For the text-containing cell, return its midpoint in [X, Y] coordinate format. 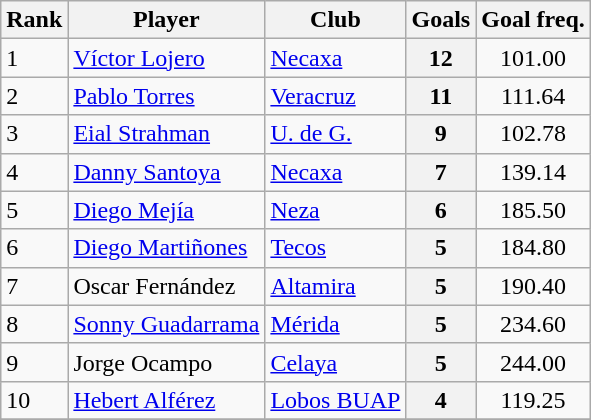
1 [34, 58]
Eial Strahman [166, 134]
Víctor Lojero [166, 58]
Diego Martiñones [166, 248]
101.00 [534, 58]
11 [441, 96]
Jorge Ocampo [166, 362]
12 [441, 58]
Danny Santoya [166, 172]
Rank [34, 20]
234.60 [534, 324]
Diego Mejía [166, 210]
Neza [336, 210]
10 [34, 400]
139.14 [534, 172]
Lobos BUAP [336, 400]
Veracruz [336, 96]
3 [34, 134]
185.50 [534, 210]
102.78 [534, 134]
Mérida [336, 324]
Hebert Alférez [166, 400]
Oscar Fernández [166, 286]
U. de G. [336, 134]
2 [34, 96]
244.00 [534, 362]
190.40 [534, 286]
Altamira [336, 286]
184.80 [534, 248]
Player [166, 20]
Goal freq. [534, 20]
Sonny Guadarrama [166, 324]
Goals [441, 20]
Tecos [336, 248]
Celaya [336, 362]
Club [336, 20]
Pablo Torres [166, 96]
8 [34, 324]
111.64 [534, 96]
119.25 [534, 400]
